For the text-containing cell, return its midpoint in (X, Y) coordinate format. 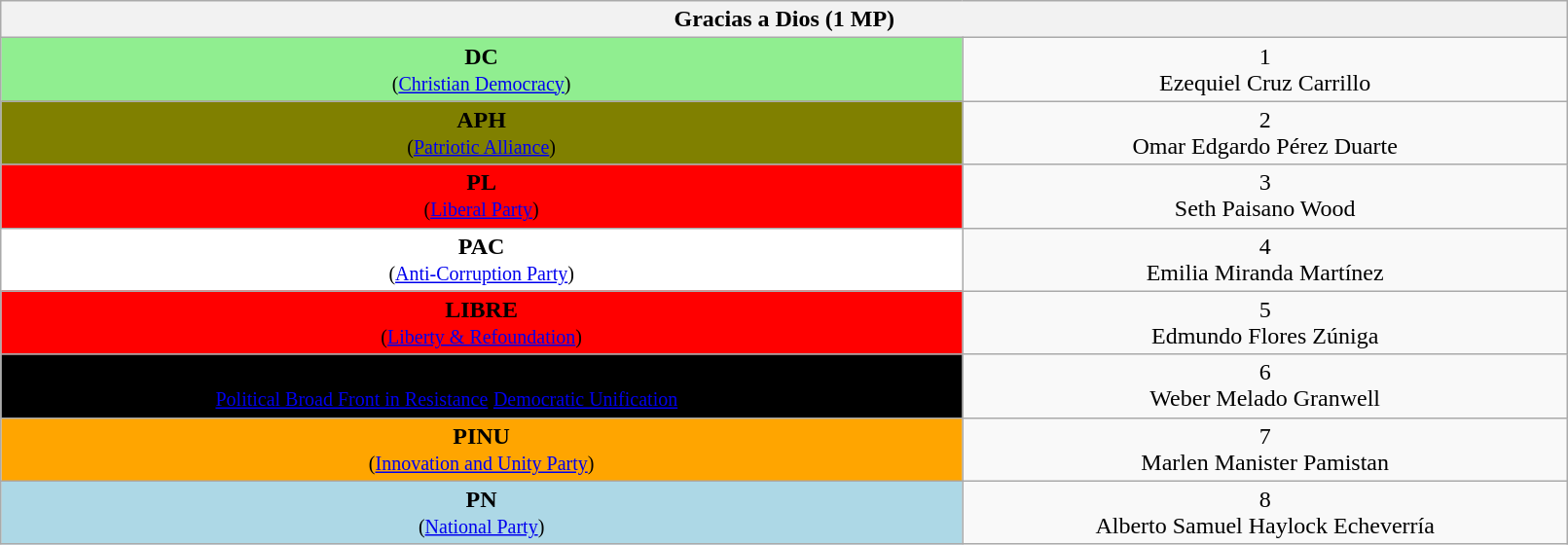
PINU(Innovation and Unity Party) (482, 450)
PL(Liberal Party) (482, 197)
Gracias a Dios (1 MP) (784, 19)
DC(Christian Democracy) (482, 70)
8Alberto Samuel Haylock Echeverría (1264, 512)
PN(National Party) (482, 512)
5Edmundo Flores Zúniga (1264, 323)
2Omar Edgardo Pérez Duarte (1264, 132)
7Marlen Manister Pamistan (1264, 450)
UD/FAPER(Political Broad Front in Resistance/Democratic Unification Alliance) (482, 385)
1Ezequiel Cruz Carrillo (1264, 70)
6Weber Melado Granwell (1264, 385)
LIBRE(Liberty & Refoundation) (482, 323)
4Emilia Miranda Martínez (1264, 259)
3Seth Paisano Wood (1264, 197)
APH(Patriotic Alliance) (482, 132)
PAC(Anti-Corruption Party) (482, 259)
